Locate the cell with the specified text and output its [X, Y] center coordinate. 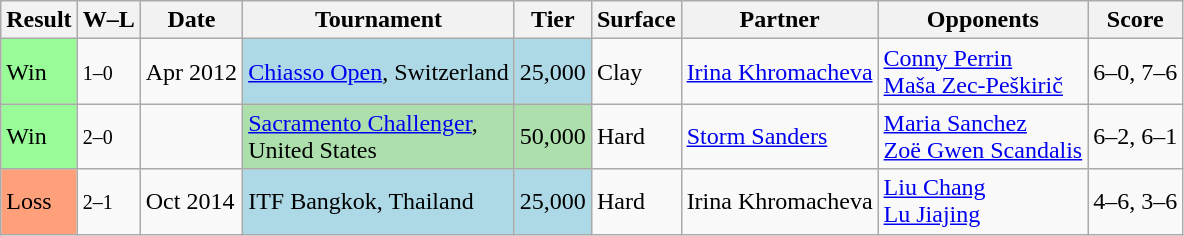
Result [39, 20]
ITF Bangkok, Thailand [379, 202]
Partner [780, 20]
Sacramento Challenger, United States [379, 136]
1–0 [108, 72]
W–L [108, 20]
Liu Chang Lu Jiajing [983, 202]
Clay [636, 72]
Loss [39, 202]
50,000 [552, 136]
Oct 2014 [191, 202]
Conny Perrin Maša Zec-Peškirič [983, 72]
Chiasso Open, Switzerland [379, 72]
4–6, 3–6 [1136, 202]
Tournament [379, 20]
6–2, 6–1 [1136, 136]
Surface [636, 20]
Apr 2012 [191, 72]
6–0, 7–6 [1136, 72]
Tier [552, 20]
Storm Sanders [780, 136]
Opponents [983, 20]
2–1 [108, 202]
Score [1136, 20]
2–0 [108, 136]
Date [191, 20]
Maria Sanchez Zoë Gwen Scandalis [983, 136]
